Find where the given text appears and provide that cell's center as [X, Y] coordinate. 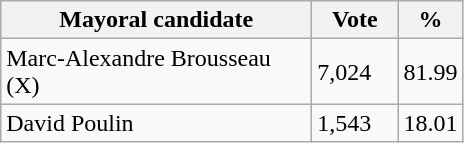
Mayoral candidate [156, 20]
Vote [355, 20]
81.99 [430, 72]
Marc-Alexandre Brousseau (X) [156, 72]
1,543 [355, 123]
David Poulin [156, 123]
7,024 [355, 72]
% [430, 20]
18.01 [430, 123]
